Scan for the cell matching the given text and deliver its [x, y] coordinate at center. 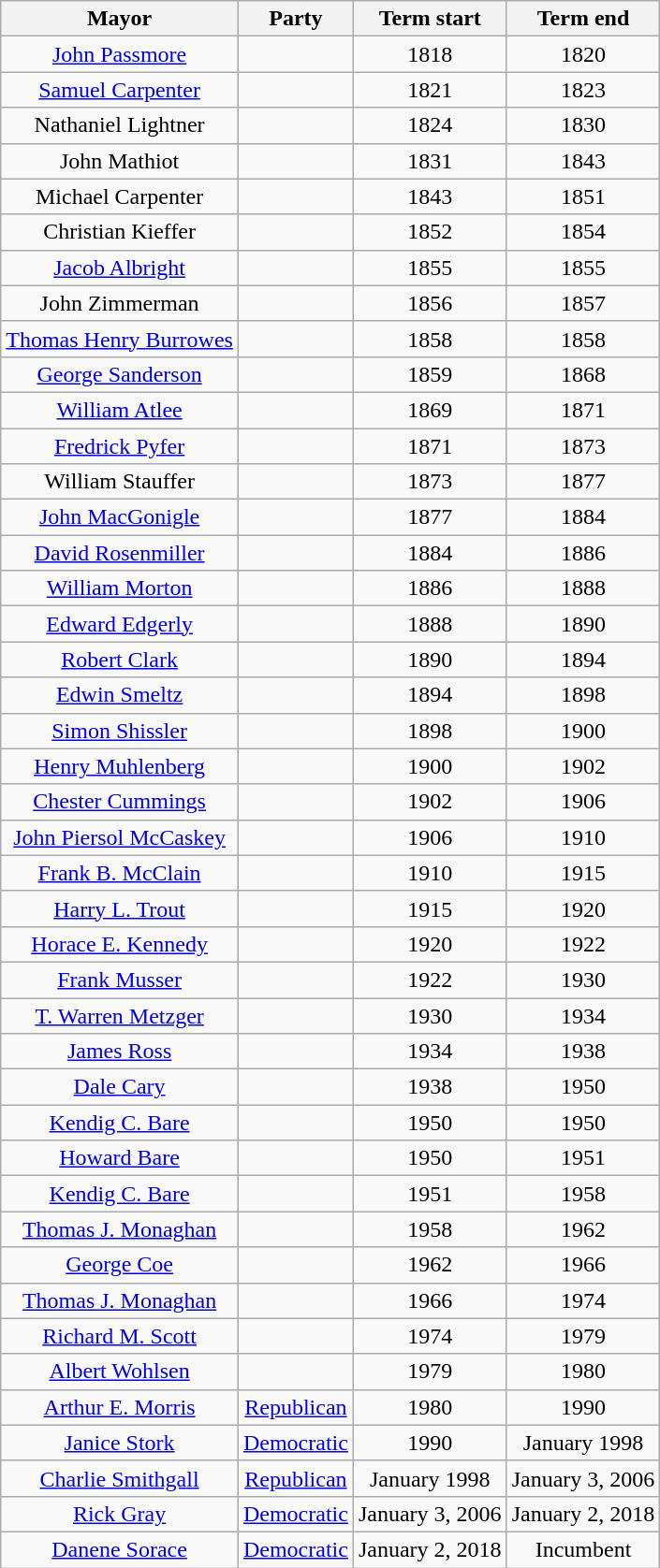
1857 [583, 303]
1830 [583, 125]
Fredrick Pyfer [120, 446]
Richard M. Scott [120, 1336]
1831 [430, 161]
Robert Clark [120, 660]
Nathaniel Lightner [120, 125]
John Piersol McCaskey [120, 837]
Thomas Henry Burrowes [120, 339]
1823 [583, 90]
Jacob Albright [120, 268]
Albert Wohlsen [120, 1372]
John Zimmerman [120, 303]
Simon Shissler [120, 731]
Michael Carpenter [120, 196]
Harry L. Trout [120, 908]
Samuel Carpenter [120, 90]
Term start [430, 19]
Term end [583, 19]
William Morton [120, 588]
1869 [430, 410]
John MacGonigle [120, 517]
Mayor [120, 19]
1818 [430, 54]
John Passmore [120, 54]
George Coe [120, 1265]
Edwin Smeltz [120, 695]
1868 [583, 374]
Party [296, 19]
1824 [430, 125]
William Atlee [120, 410]
Arthur E. Morris [120, 1407]
Charlie Smithgall [120, 1478]
T. Warren Metzger [120, 1015]
George Sanderson [120, 374]
Dale Cary [120, 1087]
Rick Gray [120, 1514]
1859 [430, 374]
1821 [430, 90]
Edward Edgerly [120, 624]
Howard Bare [120, 1158]
William Stauffer [120, 482]
David Rosenmiller [120, 553]
1852 [430, 232]
Frank B. McClain [120, 873]
Frank Musser [120, 980]
John Mathiot [120, 161]
1820 [583, 54]
Janice Stork [120, 1443]
Incumbent [583, 1549]
1851 [583, 196]
Christian Kieffer [120, 232]
Danene Sorace [120, 1549]
Chester Cummings [120, 802]
1856 [430, 303]
1854 [583, 232]
Henry Muhlenberg [120, 766]
James Ross [120, 1052]
Horace E. Kennedy [120, 944]
